Identify which cell holds the provided text, then report its (x, y) central coordinate. 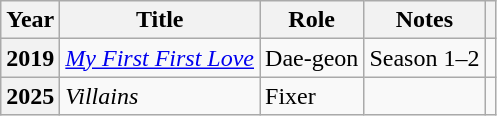
Year (30, 20)
2019 (30, 58)
My First First Love (160, 58)
Notes (424, 20)
Fixer (312, 96)
Role (312, 20)
2025 (30, 96)
Title (160, 20)
Villains (160, 96)
Season 1–2 (424, 58)
Dae-geon (312, 58)
